Search for the cell housing the specified text and yield its [X, Y] center coordinate. 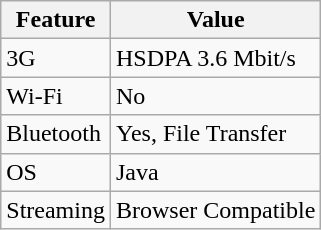
Feature [56, 20]
3G [56, 58]
Browser Compatible [215, 210]
Yes, File Transfer [215, 134]
Wi-Fi [56, 96]
No [215, 96]
Streaming [56, 210]
Bluetooth [56, 134]
Java [215, 172]
HSDPA 3.6 Mbit/s [215, 58]
OS [56, 172]
Value [215, 20]
